Return the [x, y] coordinate for the center point of the cell that contains the specified text.  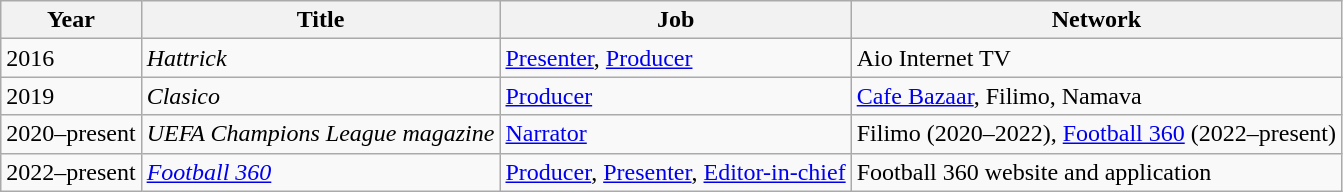
Job [676, 20]
UEFA Champions League magazine [320, 134]
Producer, Presenter, Editor-in-chief [676, 172]
Aio Internet TV [1096, 58]
Filimo (2020–2022), Football 360 (2022–present) [1096, 134]
Presenter, Producer [676, 58]
2020–present [71, 134]
Clasico [320, 96]
Football 360 [320, 172]
Narrator [676, 134]
Year [71, 20]
2022–present [71, 172]
Network [1096, 20]
Cafe Bazaar, Filimo, Namava [1096, 96]
Title [320, 20]
2019 [71, 96]
Football 360 website and application [1096, 172]
Hattrick [320, 58]
Producer [676, 96]
2016 [71, 58]
